From the cell containing the given text, extract its center point as (x, y) coordinate. 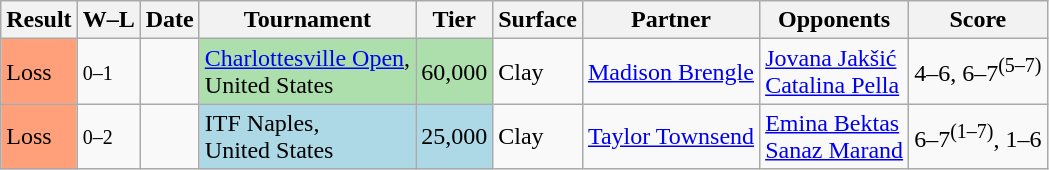
Score (978, 20)
Charlottesville Open, United States (307, 72)
Date (170, 20)
Tier (454, 20)
60,000 (454, 72)
ITF Naples, United States (307, 136)
0–1 (108, 72)
6–7(1–7), 1–6 (978, 136)
0–2 (108, 136)
25,000 (454, 136)
Tournament (307, 20)
Result (39, 20)
Surface (538, 20)
W–L (108, 20)
Partner (670, 20)
4–6, 6–7(5–7) (978, 72)
Opponents (834, 20)
Taylor Townsend (670, 136)
Madison Brengle (670, 72)
Emina Bektas Sanaz Marand (834, 136)
Jovana Jakšić Catalina Pella (834, 72)
